Determine the (X, Y) coordinate at the center of the cell enclosing the given text.  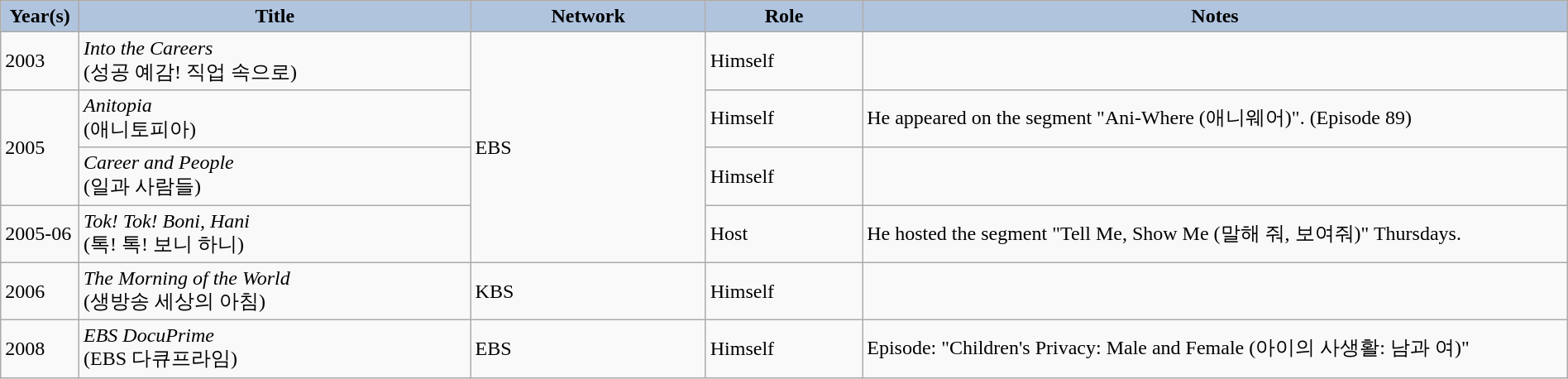
Host (784, 234)
He appeared on the segment "Ani-Where (애니웨어)". (Episode 89) (1216, 118)
2003 (40, 61)
2006 (40, 291)
He hosted the segment "Tell Me, Show Me (말해 줘, 보여줘)" Thursdays. (1216, 234)
Network (588, 17)
Title (275, 17)
Career and People(일과 사람들) (275, 176)
Notes (1216, 17)
Into the Careers(성공 예감! 직업 속으로) (275, 61)
2005 (40, 147)
2005-06 (40, 234)
2008 (40, 349)
EBS DocuPrime(EBS 다큐프라임) (275, 349)
Year(s) (40, 17)
Anitopia(애니토피아) (275, 118)
Tok! Tok! Boni, Hani(톡! 톡! 보니 하니) (275, 234)
The Morning of the World(생방송 세상의 아침) (275, 291)
KBS (588, 291)
Role (784, 17)
Episode: "Children's Privacy: Male and Female (아이의 사생활: 남과 여)" (1216, 349)
